Scan for the cell matching the given text and deliver its [X, Y] coordinate at center. 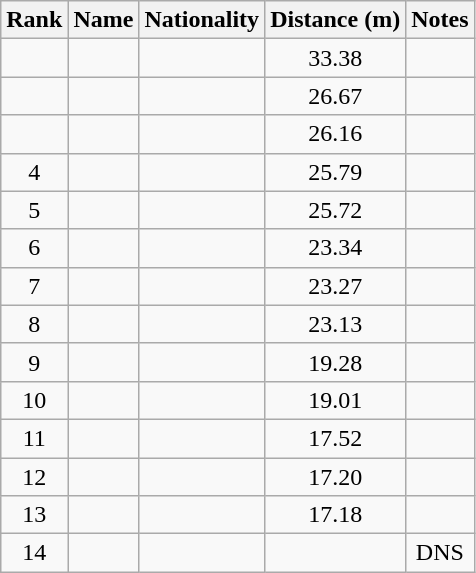
Rank [34, 20]
9 [34, 362]
11 [34, 438]
13 [34, 515]
14 [34, 553]
17.52 [336, 438]
17.20 [336, 477]
23.27 [336, 286]
12 [34, 477]
25.79 [336, 172]
26.67 [336, 96]
Notes [440, 20]
19.28 [336, 362]
Distance (m) [336, 20]
19.01 [336, 400]
Name [104, 20]
4 [34, 172]
5 [34, 210]
23.34 [336, 248]
Nationality [202, 20]
26.16 [336, 134]
33.38 [336, 58]
DNS [440, 553]
8 [34, 324]
6 [34, 248]
7 [34, 286]
23.13 [336, 324]
25.72 [336, 210]
17.18 [336, 515]
10 [34, 400]
